Provide the (X, Y) coordinate of the cell's center where the given text is located.  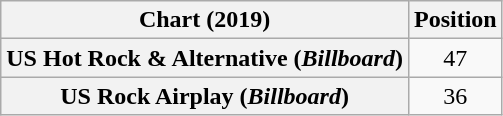
Position (455, 20)
US Hot Rock & Alternative (Billboard) (205, 58)
36 (455, 96)
47 (455, 58)
Chart (2019) (205, 20)
US Rock Airplay (Billboard) (205, 96)
